Return the [X, Y] coordinate for the center point of the cell that contains the specified text.  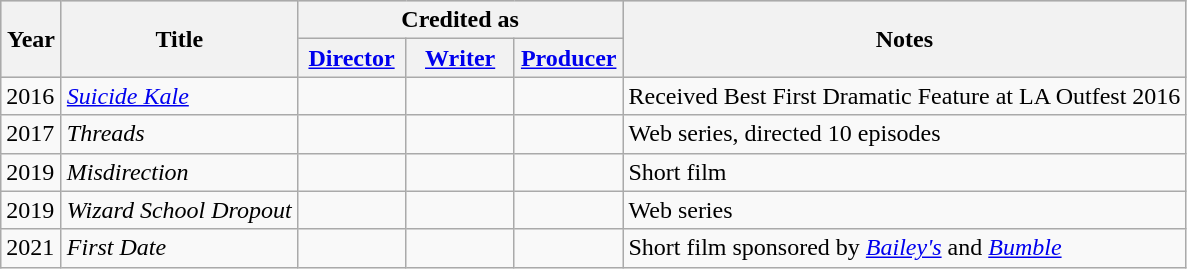
Short film [904, 172]
Suicide Kale [179, 96]
2016 [32, 96]
Short film sponsored by Bailey's and Bumble [904, 248]
2021 [32, 248]
Web series [904, 210]
First Date [179, 248]
Credited as [460, 20]
Producer [568, 58]
Received Best First Dramatic Feature at LA Outfest 2016 [904, 96]
Web series, directed 10 episodes [904, 134]
Misdirection [179, 172]
Threads [179, 134]
Wizard School Dropout [179, 210]
Director [352, 58]
Writer [460, 58]
Year [32, 39]
Notes [904, 39]
Title [179, 39]
2017 [32, 134]
